For the text-containing cell, return its midpoint in [x, y] coordinate format. 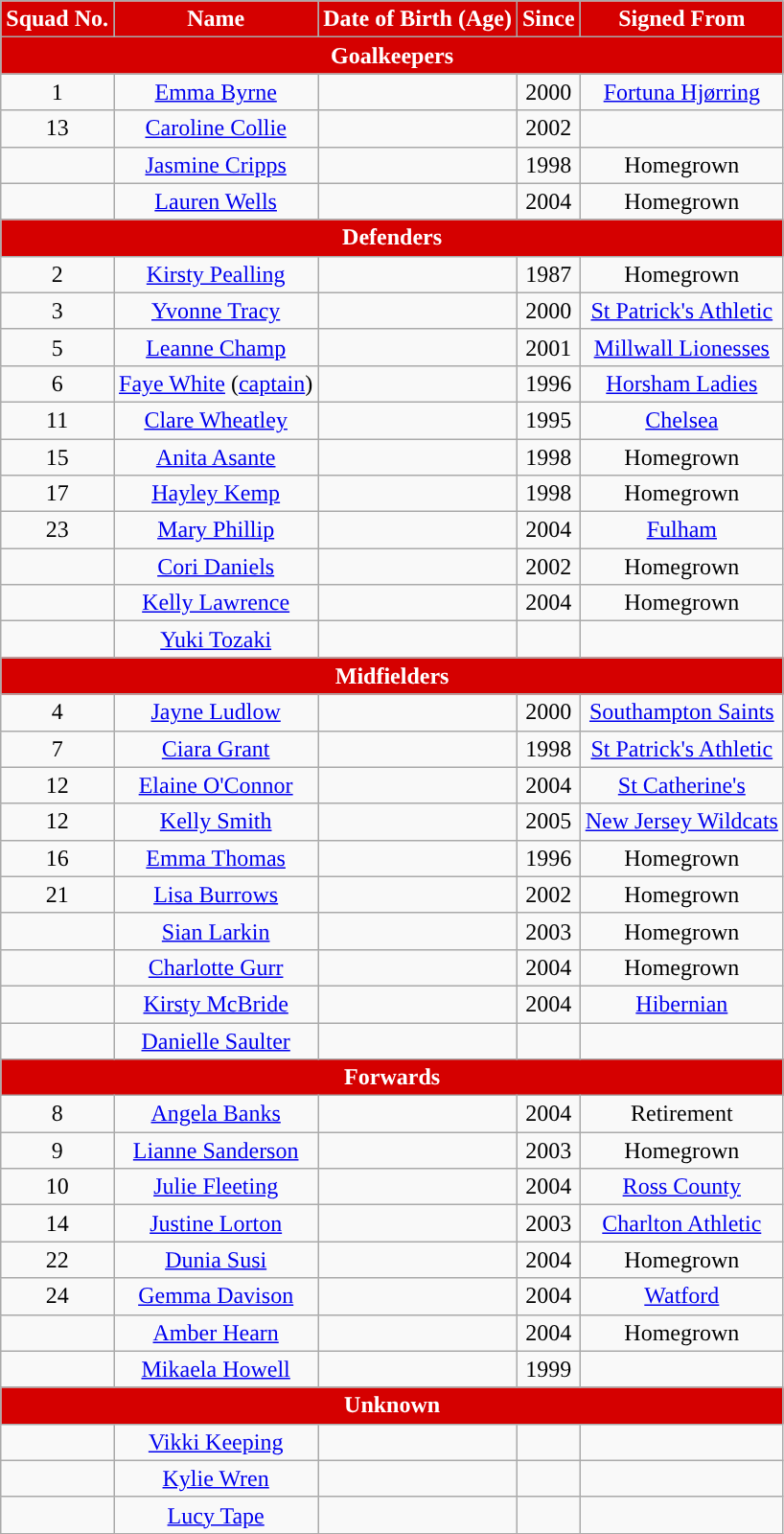
22 [58, 1260]
Emma Thomas [217, 858]
Faye White (captain) [217, 383]
Caroline Collie [217, 128]
1 [58, 92]
1999 [548, 1369]
11 [58, 420]
Ciara Grant [217, 749]
Horsham Ladies [681, 383]
2001 [548, 347]
Jayne Ludlow [217, 712]
Vikki Keeping [217, 1442]
Yuki Tozaki [217, 639]
Leanne Champ [217, 347]
Lucy Tape [217, 1515]
Ross County [681, 1187]
24 [58, 1296]
Retirement [681, 1114]
Fulham [681, 530]
8 [58, 1114]
Danielle Saulter [217, 1040]
Date of Birth (Age) [418, 19]
Gemma Davison [217, 1296]
Elaine O'Connor [217, 785]
Defenders [393, 238]
Julie Fleeting [217, 1187]
Midfielders [393, 676]
Hayley Kemp [217, 494]
21 [58, 895]
17 [58, 494]
Dunia Susi [217, 1260]
Unknown [393, 1406]
4 [58, 712]
Anita Asante [217, 457]
Name [217, 19]
Since [548, 19]
Goalkeepers [393, 56]
9 [58, 1150]
Lisa Burrows [217, 895]
Millwall Lionesses [681, 347]
1995 [548, 420]
2005 [548, 822]
Hibernian [681, 1004]
Chelsea [681, 420]
Southampton Saints [681, 712]
Kirsty McBride [217, 1004]
Cori Daniels [217, 567]
Jasmine Cripps [217, 165]
Kelly Smith [217, 822]
Mary Phillip [217, 530]
Clare Wheatley [217, 420]
Watford [681, 1296]
Kirsty Pealling [217, 274]
Mikaela Howell [217, 1369]
3 [58, 311]
Forwards [393, 1078]
Emma Byrne [217, 92]
Charlton Athletic [681, 1223]
13 [58, 128]
Squad No. [58, 19]
7 [58, 749]
Charlotte Gurr [217, 967]
Yvonne Tracy [217, 311]
Kelly Lawrence [217, 603]
Angela Banks [217, 1114]
Amber Hearn [217, 1333]
Sian Larkin [217, 931]
10 [58, 1187]
1987 [548, 274]
Lianne Sanderson [217, 1150]
6 [58, 383]
23 [58, 530]
New Jersey Wildcats [681, 822]
Justine Lorton [217, 1223]
Signed From [681, 19]
14 [58, 1223]
St Catherine's [681, 785]
15 [58, 457]
Fortuna Hjørring [681, 92]
Kylie Wren [217, 1478]
2 [58, 274]
5 [58, 347]
Lauren Wells [217, 201]
16 [58, 858]
